Search for the cell housing the specified text and yield its (X, Y) center coordinate. 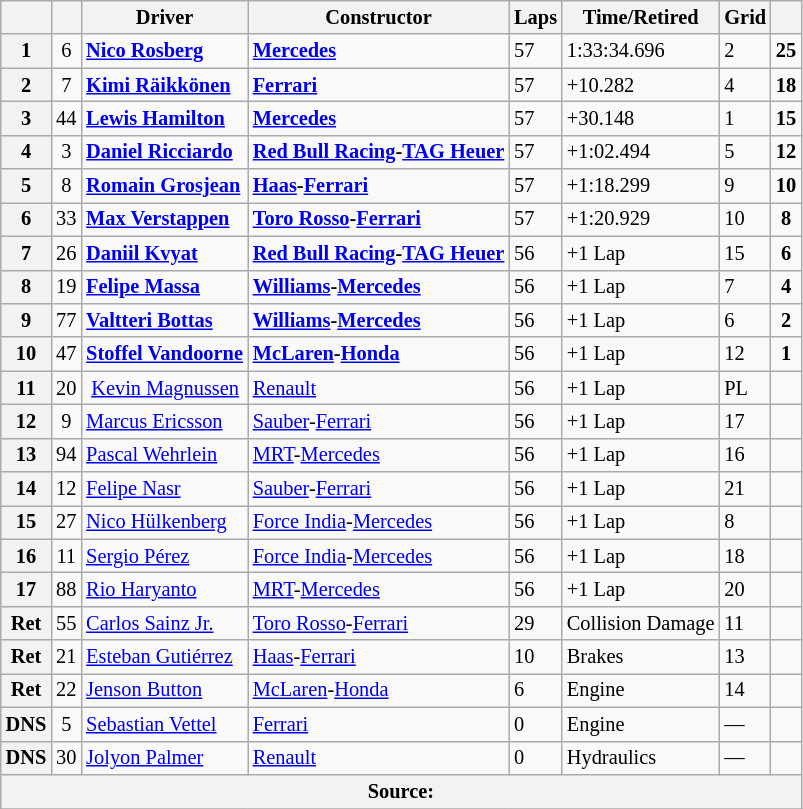
Sebastian Vettel (164, 724)
Daniil Kvyat (164, 253)
22 (66, 690)
Hydraulics (640, 758)
Felipe Nasr (164, 489)
+1:20.929 (640, 219)
Kevin Magnussen (164, 388)
44 (66, 118)
Collision Damage (640, 623)
Valtteri Bottas (164, 320)
Lewis Hamilton (164, 118)
+1:18.299 (640, 186)
+10.282 (640, 85)
+1:02.494 (640, 152)
Marcus Ericsson (164, 421)
77 (66, 320)
PL (745, 388)
Jenson Button (164, 690)
55 (66, 623)
94 (66, 455)
Nico Rosberg (164, 51)
Rio Haryanto (164, 589)
Carlos Sainz Jr. (164, 623)
Max Verstappen (164, 219)
Romain Grosjean (164, 186)
1:33:34.696 (640, 51)
25 (786, 51)
Jolyon Palmer (164, 758)
Kimi Räikkönen (164, 85)
88 (66, 589)
Driver (164, 17)
Felipe Massa (164, 287)
Constructor (378, 17)
33 (66, 219)
Daniel Ricciardo (164, 152)
Pascal Wehrlein (164, 455)
Nico Hülkenberg (164, 522)
30 (66, 758)
26 (66, 253)
Stoffel Vandoorne (164, 354)
Time/Retired (640, 17)
47 (66, 354)
19 (66, 287)
+30.148 (640, 118)
Sergio Pérez (164, 556)
Brakes (640, 657)
Grid (745, 17)
Esteban Gutiérrez (164, 657)
Laps (536, 17)
27 (66, 522)
29 (536, 623)
Source: (401, 791)
